Locate the cell with the specified text and output its (x, y) center coordinate. 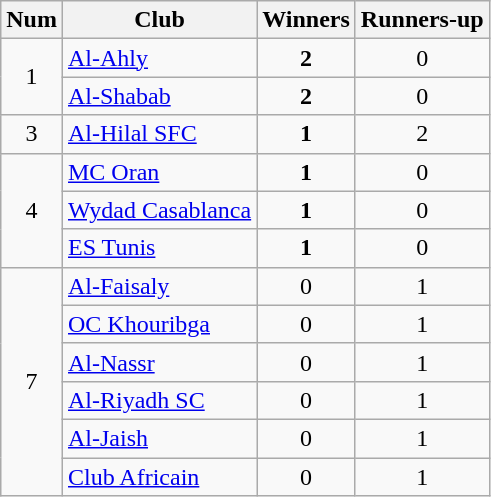
Runners-up (422, 20)
Al-Riyadh SC (159, 400)
7 (32, 381)
Al-Hilal SFC (159, 134)
4 (32, 210)
OC Khouribga (159, 324)
Al-Jaish (159, 438)
Club Africain (159, 477)
Al-Shabab (159, 96)
Al-Nassr (159, 362)
Winners (306, 20)
Num (32, 20)
Al-Ahly (159, 58)
3 (32, 134)
Club (159, 20)
ES Tunis (159, 248)
MC Oran (159, 172)
Wydad Casablanca (159, 210)
Al-Faisaly (159, 286)
